Provide the [x, y] coordinate of the cell's center where the given text is located.  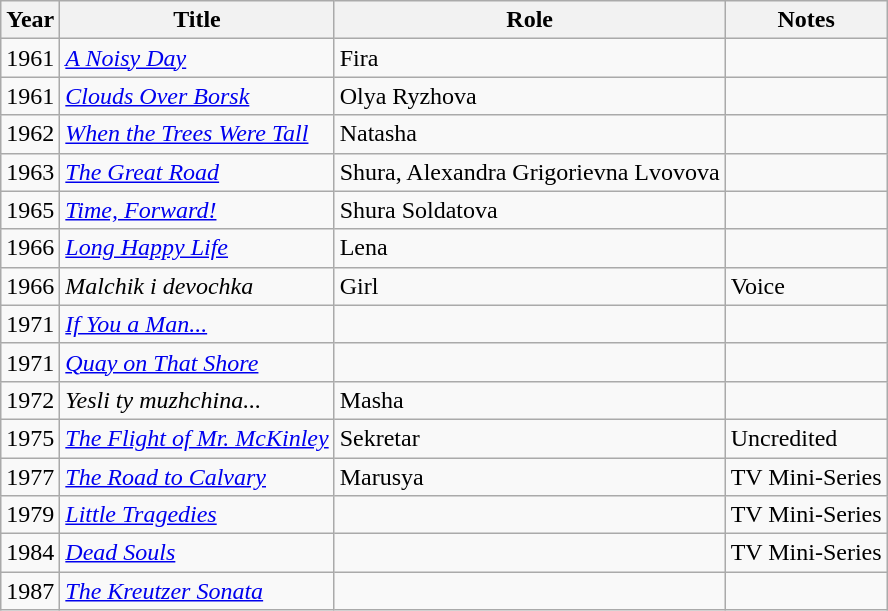
Year [30, 20]
1975 [30, 438]
Girl [530, 286]
1963 [30, 172]
1977 [30, 477]
Role [530, 20]
Notes [806, 20]
Dead Souls [197, 553]
Quay on That Shore [197, 362]
Sekretar [530, 438]
Natasha [530, 134]
When the Trees Were Tall [197, 134]
Masha [530, 400]
Long Happy Life [197, 248]
Lena [530, 248]
Clouds Over Borsk [197, 96]
Olya Ryzhova [530, 96]
The Flight of Mr. McKinley [197, 438]
The Road to Calvary [197, 477]
Yesli ty muzhchina... [197, 400]
Voice [806, 286]
Uncredited [806, 438]
1984 [30, 553]
Little Tragedies [197, 515]
Marusya [530, 477]
The Kreutzer Sonata [197, 591]
Title [197, 20]
If You a Man... [197, 324]
1965 [30, 210]
Shura Soldatova [530, 210]
1979 [30, 515]
Fira [530, 58]
1972 [30, 400]
1987 [30, 591]
Shura, Alexandra Grigorievna Lvovova [530, 172]
The Great Road [197, 172]
Time, Forward! [197, 210]
1962 [30, 134]
Malchik i devochka [197, 286]
A Noisy Day [197, 58]
